Output the [x, y] coordinate of the center of the cell containing the given text.  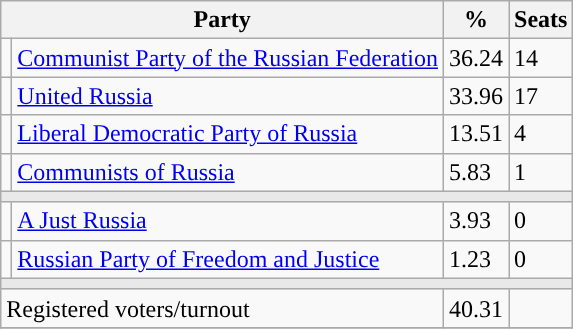
A Just Russia [228, 221]
Communist Party of the Russian Federation [228, 58]
36.24 [476, 58]
4 [541, 134]
17 [541, 96]
40.31 [476, 308]
% [476, 20]
13.51 [476, 134]
33.96 [476, 96]
Russian Party of Freedom and Justice [228, 259]
1.23 [476, 259]
Communists of Russia [228, 172]
Party [222, 20]
Seats [541, 20]
Liberal Democratic Party of Russia [228, 134]
Registered voters/turnout [222, 308]
5.83 [476, 172]
1 [541, 172]
3.93 [476, 221]
United Russia [228, 96]
14 [541, 58]
